Search for the cell housing the specified text and yield its (x, y) center coordinate. 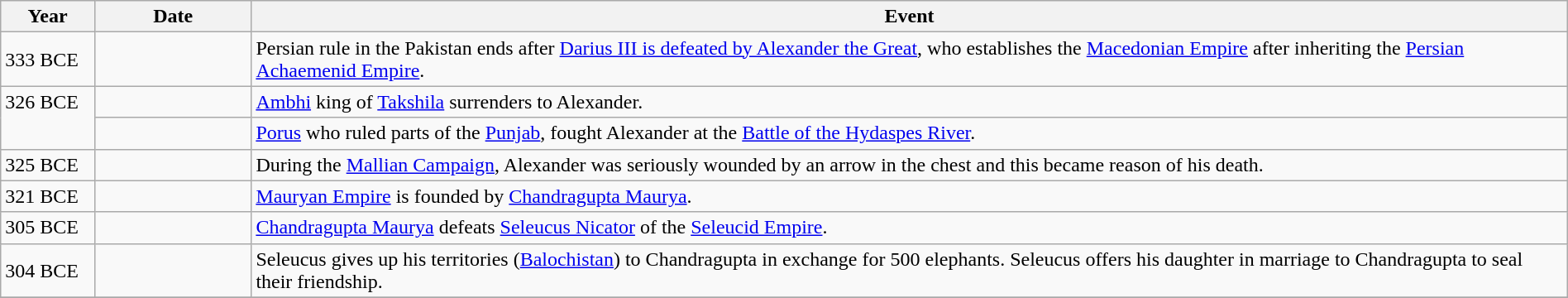
Mauryan Empire is founded by Chandragupta Maurya. (910, 196)
Year (48, 17)
Event (910, 17)
326 BCE (48, 118)
Date (172, 17)
Porus who ruled parts of the Punjab, fought Alexander at the Battle of the Hydaspes River. (910, 133)
325 BCE (48, 165)
305 BCE (48, 228)
Ambhi king of Takshila surrenders to Alexander. (910, 102)
Chandragupta Maurya defeats Seleucus Nicator of the Seleucid Empire. (910, 228)
304 BCE (48, 270)
During the Mallian Campaign, Alexander was seriously wounded by an arrow in the chest and this became reason of his death. (910, 165)
333 BCE (48, 60)
321 BCE (48, 196)
